Scan for the cell matching the given text and deliver its (X, Y) coordinate at center. 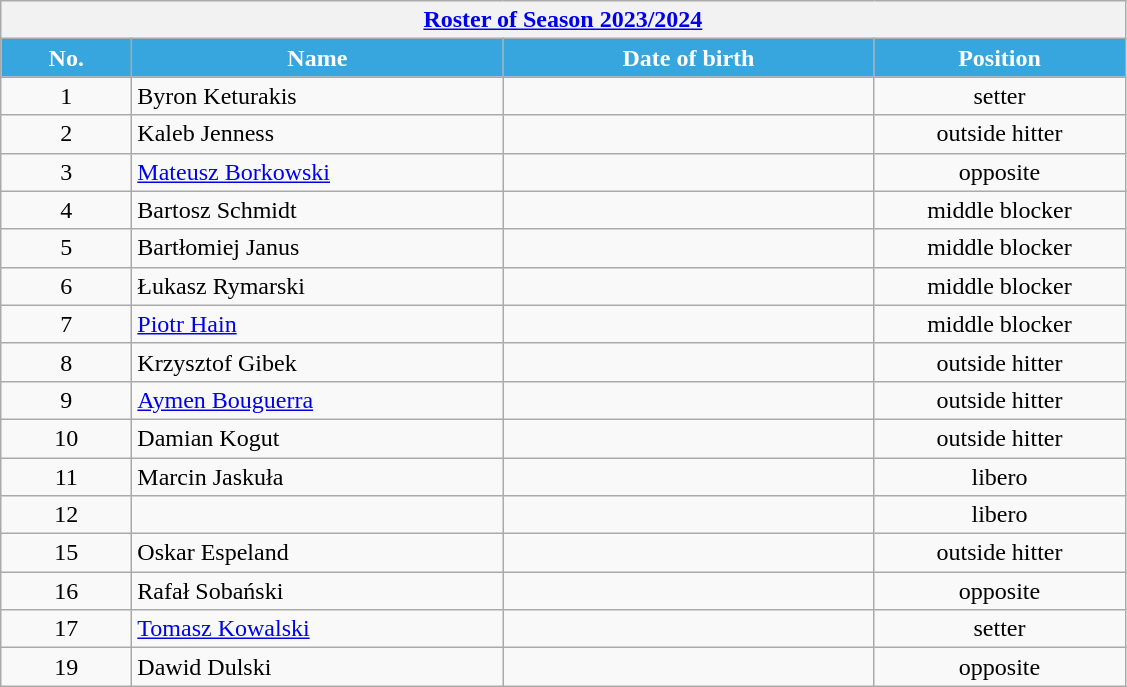
Rafał Sobański (318, 591)
12 (66, 515)
Krzysztof Gibek (318, 362)
Position (1000, 58)
5 (66, 248)
Łukasz Rymarski (318, 286)
Name (318, 58)
No. (66, 58)
17 (66, 629)
Damian Kogut (318, 438)
11 (66, 477)
9 (66, 400)
Kaleb Jenness (318, 134)
16 (66, 591)
Oskar Espeland (318, 553)
15 (66, 553)
2 (66, 134)
Dawid Dulski (318, 667)
7 (66, 324)
10 (66, 438)
6 (66, 286)
8 (66, 362)
Tomasz Kowalski (318, 629)
19 (66, 667)
Piotr Hain (318, 324)
Bartosz Schmidt (318, 210)
Byron Keturakis (318, 96)
3 (66, 172)
4 (66, 210)
Bartłomiej Janus (318, 248)
Mateusz Borkowski (318, 172)
Date of birth (688, 58)
Marcin Jaskuła (318, 477)
1 (66, 96)
Aymen Bouguerra (318, 400)
Roster of Season 2023/2024 (563, 20)
